Detect which cell encompasses the target text, then output its [x, y] center coordinate. 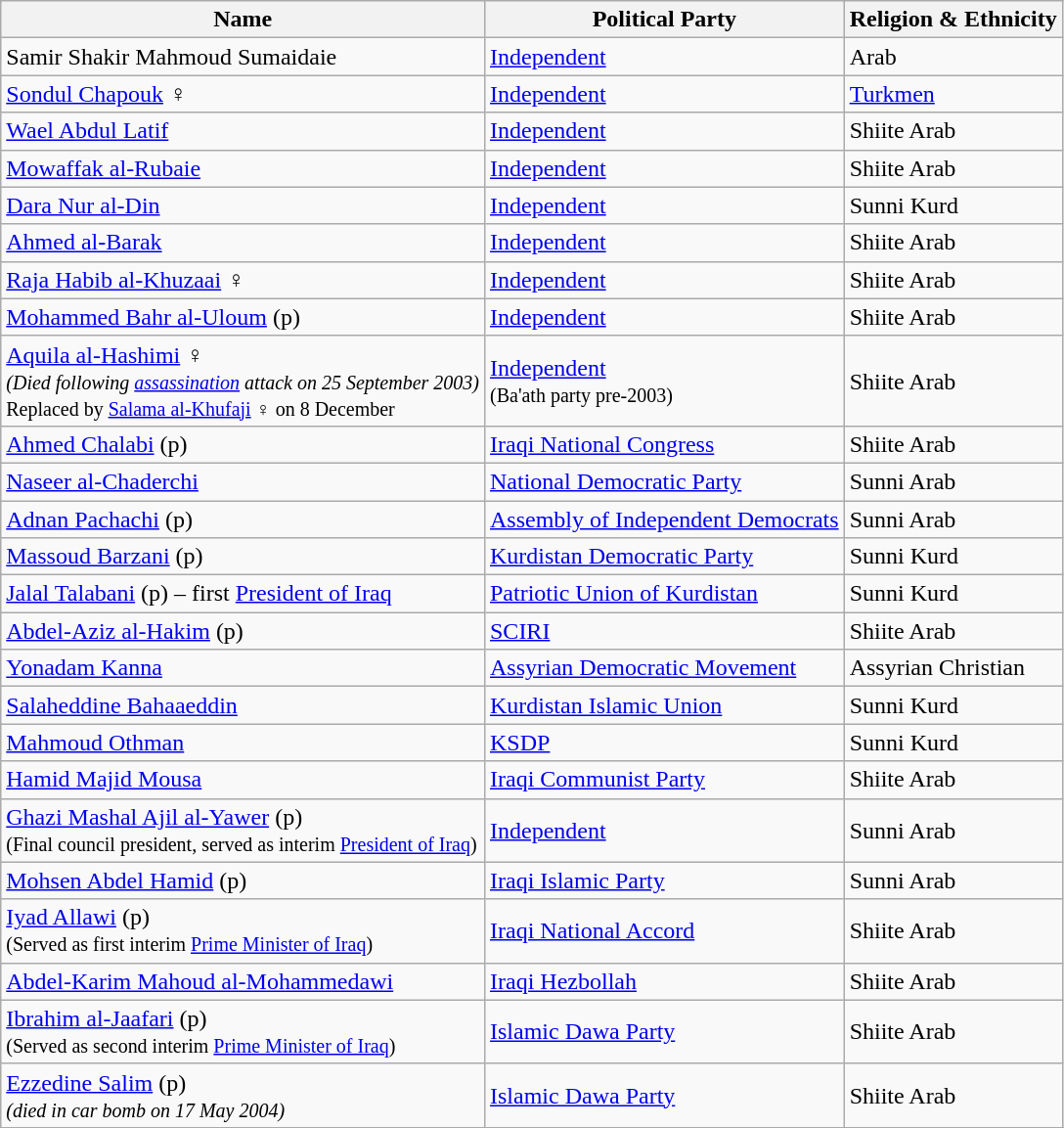
Wael Abdul Latif [243, 131]
Kurdistan Islamic Union [664, 705]
Mohammed Bahr al-Uloum (p) [243, 317]
Iraqi Islamic Party [664, 880]
Kurdistan Democratic Party [664, 557]
Ahmed Chalabi (p) [243, 444]
Political Party [664, 20]
Salaheddine Bahaaeddin [243, 705]
Jalal Talabani (p) – first President of Iraq [243, 594]
KSDP [664, 743]
Name [243, 20]
Ibrahim al-Jaafari (p)(Served as second interim Prime Minister of Iraq) [243, 1031]
Adnan Pachachi (p) [243, 519]
Mahmoud Othman [243, 743]
Raja Habib al-Khuzaai ♀ [243, 280]
Mowaffak al-Rubaie [243, 168]
Arab [953, 57]
Iraqi Communist Party [664, 780]
Aquila al-Hashimi ♀(Died following assassination attack on 25 September 2003)Replaced by Salama al-Khufaji ♀ on 8 December [243, 381]
Assembly of Independent Democrats [664, 519]
Mohsen Abdel Hamid (p) [243, 880]
SCIRI [664, 631]
Sondul Chapouk ♀ [243, 94]
Independent(Ba'ath party pre-2003) [664, 381]
Turkmen [953, 94]
Assyrian Christian [953, 668]
Iraqi Hezbollah [664, 981]
Religion & Ethnicity [953, 20]
Assyrian Democratic Movement [664, 668]
Ahmed al-Barak [243, 243]
Abdel-Karim Mahoud al-Mohammedawi [243, 981]
Iraqi National Congress [664, 444]
Massoud Barzani (p) [243, 557]
Yonadam Kanna [243, 668]
Samir Shakir Mahmoud Sumaidaie [243, 57]
Patriotic Union of Kurdistan [664, 594]
Abdel-Aziz al-Hakim (p) [243, 631]
Ezzedine Salim (p)(died in car bomb on 17 May 2004) [243, 1096]
Ghazi Mashal Ajil al-Yawer (p)(Final council president, served as interim President of Iraq) [243, 830]
Iyad Allawi (p)(Served as first interim Prime Minister of Iraq) [243, 931]
Iraqi National Accord [664, 931]
National Democratic Party [664, 481]
Naseer al-Chaderchi [243, 481]
Hamid Majid Mousa [243, 780]
Dara Nur al-Din [243, 205]
